Scan for the cell matching the given text and deliver its [X, Y] coordinate at center. 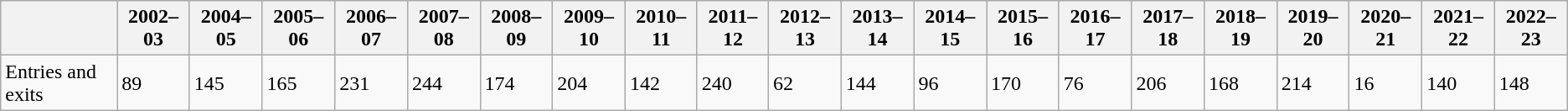
2009–10 [590, 29]
214 [1313, 82]
204 [590, 82]
2010–11 [661, 29]
244 [444, 82]
174 [516, 82]
2018–19 [1241, 29]
2015–16 [1024, 29]
2006–07 [372, 29]
2011–12 [732, 29]
2016–17 [1096, 29]
2008–09 [516, 29]
96 [950, 82]
2017–18 [1168, 29]
206 [1168, 82]
142 [661, 82]
16 [1385, 82]
2002–03 [154, 29]
Entries and exits [59, 82]
2014–15 [950, 29]
2004–05 [226, 29]
2019–20 [1313, 29]
148 [1531, 82]
2012–13 [806, 29]
144 [878, 82]
145 [226, 82]
2022–23 [1531, 29]
2013–14 [878, 29]
89 [154, 82]
170 [1024, 82]
165 [298, 82]
2020–21 [1385, 29]
2021–22 [1459, 29]
2007–08 [444, 29]
231 [372, 82]
76 [1096, 82]
140 [1459, 82]
2005–06 [298, 29]
240 [732, 82]
62 [806, 82]
168 [1241, 82]
